Extract the [x, y] coordinate from the center of the cell holding the provided text.  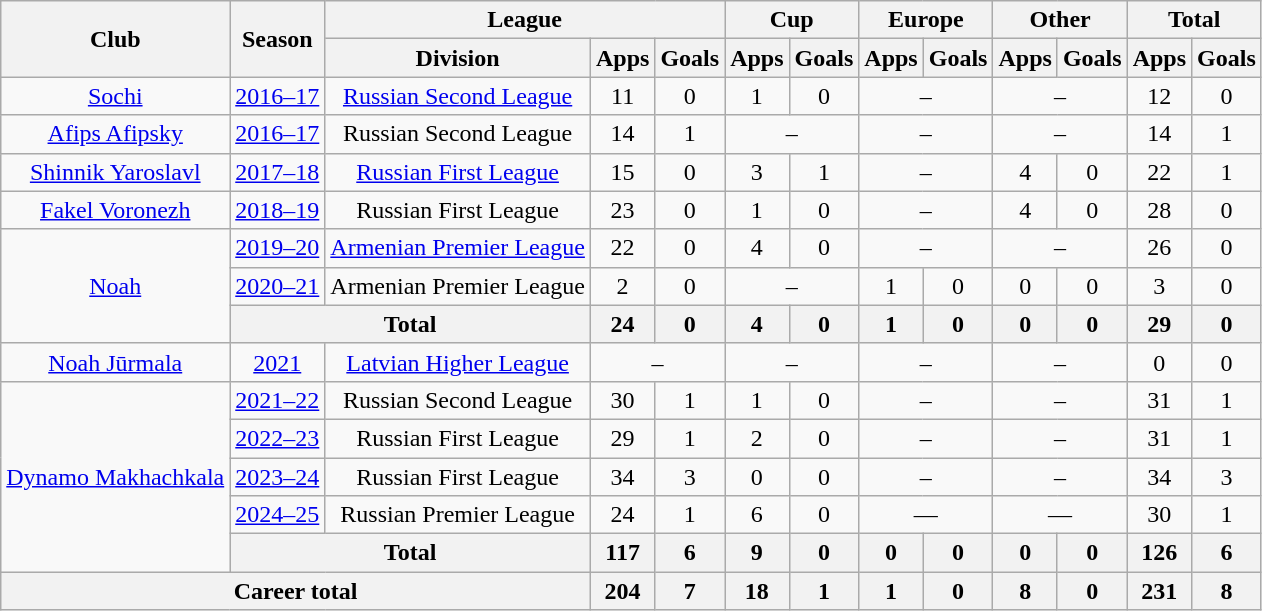
15 [622, 172]
Europe [926, 20]
117 [622, 553]
Club [116, 39]
Noah [116, 286]
2024–25 [278, 515]
Noah Jūrmala [116, 362]
Cup [792, 20]
Shinnik Yaroslavl [116, 172]
2023–24 [278, 477]
12 [1159, 96]
204 [622, 591]
231 [1159, 591]
2022–23 [278, 438]
Career total [296, 591]
126 [1159, 553]
Season [278, 39]
7 [690, 591]
18 [757, 591]
Latvian Higher League [458, 362]
2020–21 [278, 286]
Fakel Voronezh [116, 210]
11 [622, 96]
26 [1159, 248]
2017–18 [278, 172]
2021–22 [278, 400]
Division [458, 58]
Other [1060, 20]
2018–19 [278, 210]
23 [622, 210]
9 [757, 553]
League [525, 20]
28 [1159, 210]
Russian Premier League [458, 515]
Afips Afipsky [116, 134]
2019–20 [278, 248]
Dynamo Makhachkala [116, 476]
2021 [278, 362]
Sochi [116, 96]
